Search for the cell housing the specified text and yield its (X, Y) center coordinate. 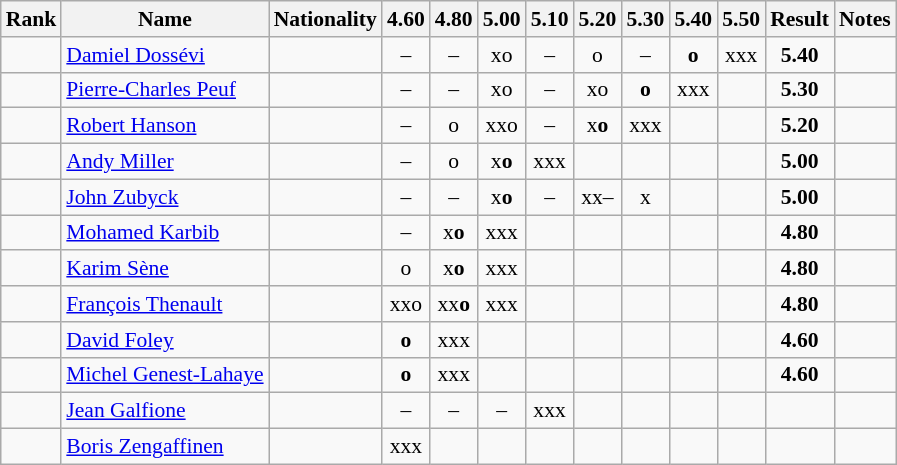
Rank (32, 19)
Jean Galfione (164, 411)
Boris Zengaffinen (164, 447)
Michel Genest-Lahaye (164, 375)
Mohamed Karbib (164, 233)
Karim Sène (164, 269)
David Foley (164, 340)
5.10 (550, 19)
Result (800, 19)
John Zubyck (164, 197)
Pierre-Charles Peuf (164, 90)
Nationality (326, 19)
Notes (865, 19)
Name (164, 19)
x (645, 197)
5.50 (741, 19)
Damiel Dossévi (164, 55)
Andy Miller (164, 162)
xx– (598, 197)
Robert Hanson (164, 126)
François Thenault (164, 304)
